Locate the cell with the specified text and output its [x, y] center coordinate. 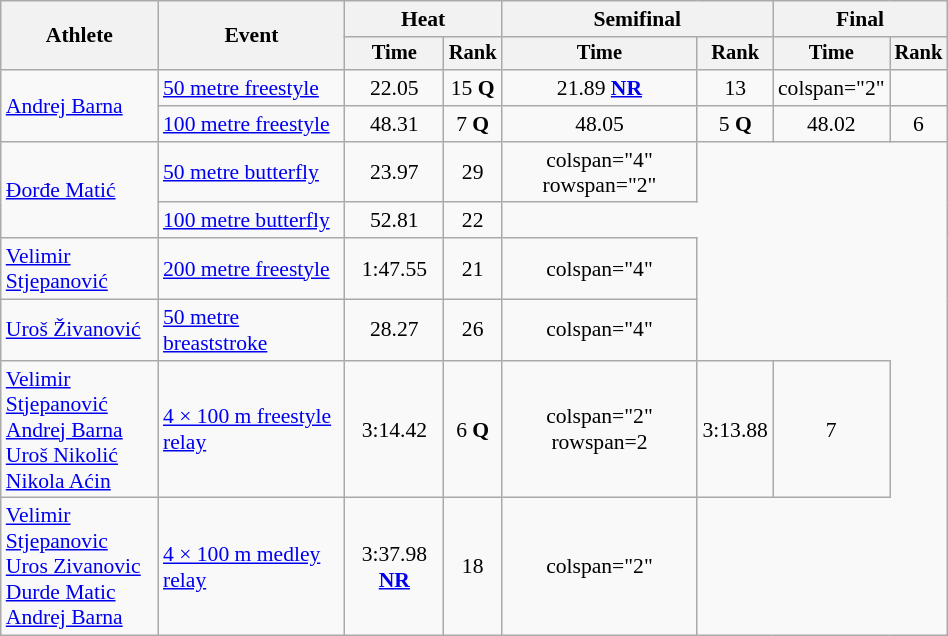
colspan="4" rowspan="2" [599, 172]
48.02 [832, 124]
100 metre butterfly [252, 221]
3:37.98 NR [394, 567]
7 [832, 430]
Velimir Stjepanović [80, 268]
15 Q [473, 88]
52.81 [394, 221]
Athlete [80, 36]
3:13.88 [734, 430]
Velimir Stjepanovic Uros Zivanovic Durde Matic Andrej Barna [80, 567]
Velimir Stjepanović Andrej Barna Uroš Nikolić Nikola Aćin [80, 430]
50 metre breaststroke [252, 330]
50 metre butterfly [252, 172]
colspan="2" rowspan=2 [599, 430]
28.27 [394, 330]
4 × 100 m freestyle relay [252, 430]
48.31 [394, 124]
1:47.55 [394, 268]
Heat [424, 19]
100 metre freestyle [252, 124]
29 [473, 172]
4 × 100 m medley relay [252, 567]
18 [473, 567]
7 Q [473, 124]
50 metre freestyle [252, 88]
5 Q [734, 124]
Uroš Živanović [80, 330]
6 [919, 124]
22.05 [394, 88]
200 metre freestyle [252, 268]
Semifinal [637, 19]
3:14.42 [394, 430]
6 Q [473, 430]
21 [473, 268]
Event [252, 36]
21.89 NR [599, 88]
Andrej Barna [80, 106]
Đorđe Matić [80, 190]
22 [473, 221]
48.05 [599, 124]
Final [860, 19]
13 [734, 88]
23.97 [394, 172]
26 [473, 330]
